For the text-containing cell, return its midpoint in [X, Y] coordinate format. 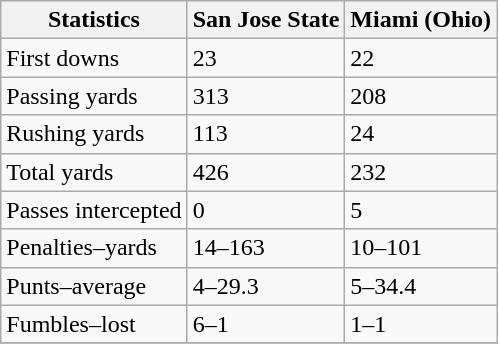
Miami (Ohio) [421, 20]
0 [266, 210]
Punts–average [94, 286]
Fumbles–lost [94, 324]
24 [421, 134]
Rushing yards [94, 134]
5 [421, 210]
6–1 [266, 324]
232 [421, 172]
San Jose State [266, 20]
Statistics [94, 20]
10–101 [421, 248]
Total yards [94, 172]
Penalties–yards [94, 248]
Passes intercepted [94, 210]
208 [421, 96]
14–163 [266, 248]
113 [266, 134]
23 [266, 58]
5–34.4 [421, 286]
1–1 [421, 324]
4–29.3 [266, 286]
First downs [94, 58]
426 [266, 172]
22 [421, 58]
313 [266, 96]
Passing yards [94, 96]
